Locate the cell with the specified text and output its [x, y] center coordinate. 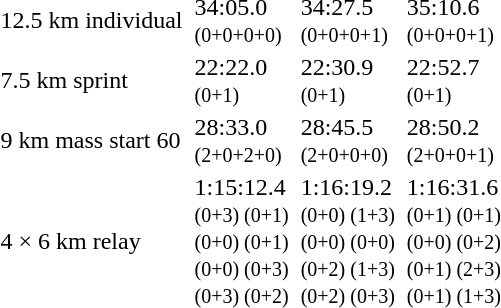
28:33.0(2+0+2+0) [242, 140]
22:30.9(0+1) [348, 80]
22:22.0(0+1) [242, 80]
28:45.5(2+0+0+0) [348, 140]
